Detect which cell encompasses the target text, then output its [x, y] center coordinate. 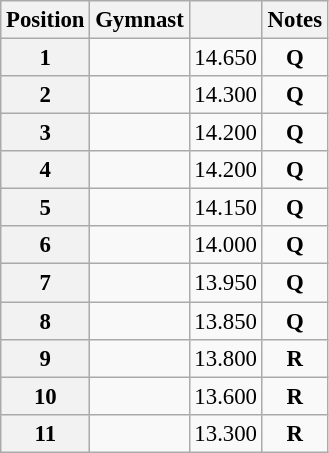
7 [46, 283]
14.150 [226, 208]
6 [46, 245]
Gymnast [140, 20]
Position [46, 20]
11 [46, 433]
1 [46, 58]
9 [46, 358]
4 [46, 170]
2 [46, 95]
13.950 [226, 283]
10 [46, 396]
13.850 [226, 321]
3 [46, 133]
13.300 [226, 433]
14.650 [226, 58]
5 [46, 208]
14.000 [226, 245]
14.300 [226, 95]
8 [46, 321]
Notes [294, 20]
13.800 [226, 358]
13.600 [226, 396]
